Return [X, Y] of the center of cell containing provided text 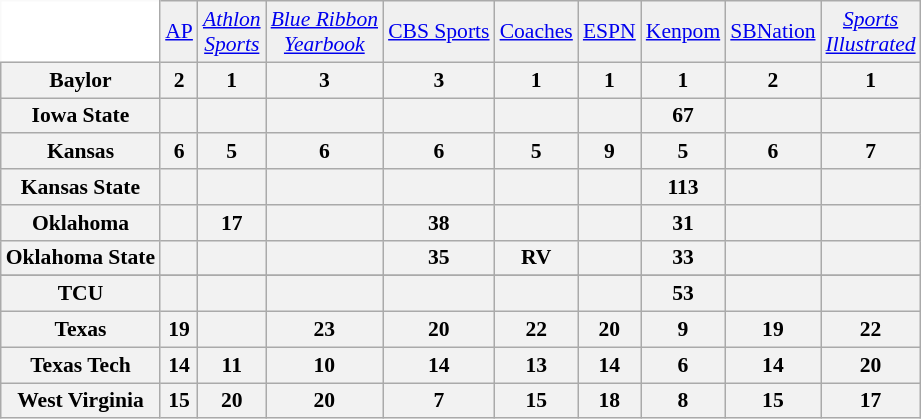
31 [683, 223]
AP [179, 32]
33 [683, 258]
West Virginia [80, 401]
AthlonSports [232, 32]
Oklahoma [80, 223]
Texas [80, 330]
Blue RibbonYearbook [324, 32]
8 [683, 401]
ESPN [610, 32]
67 [683, 116]
SportsIllustrated [871, 32]
113 [683, 187]
TCU [80, 294]
13 [536, 365]
Kansas [80, 152]
Oklahoma State [80, 258]
Baylor [80, 80]
18 [610, 401]
35 [439, 258]
Coaches [536, 32]
11 [232, 365]
Texas Tech [80, 365]
10 [324, 365]
RV [536, 258]
CBS Sports [439, 32]
Iowa State [80, 116]
Kenpom [683, 32]
Kansas State [80, 187]
38 [439, 223]
23 [324, 330]
SBNation [772, 32]
53 [683, 294]
